Provide the [x, y] coordinate of the cell's center where the given text is located.  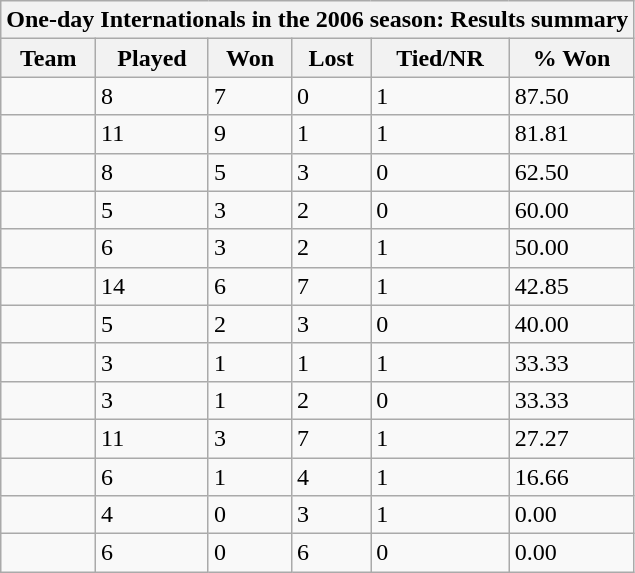
87.50 [572, 96]
Team [48, 58]
50.00 [572, 248]
9 [250, 134]
Won [250, 58]
Played [152, 58]
27.27 [572, 438]
16.66 [572, 477]
Tied/NR [440, 58]
Lost [330, 58]
81.81 [572, 134]
62.50 [572, 172]
One-day Internationals in the 2006 season: Results summary [318, 20]
60.00 [572, 210]
40.00 [572, 324]
% Won [572, 58]
14 [152, 286]
42.85 [572, 286]
